Output the [x, y] coordinate of the center of the cell containing the given text.  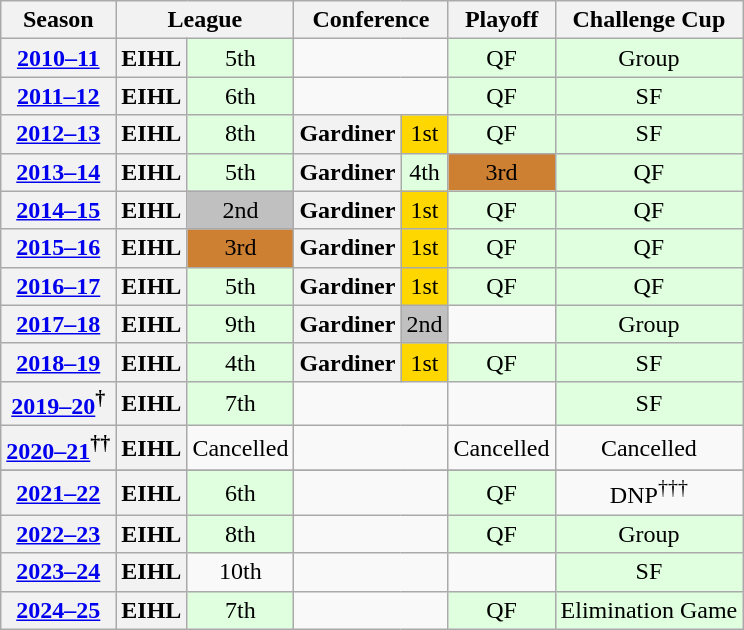
Conference [371, 20]
10th [240, 572]
2021–22 [58, 492]
2023–24 [58, 572]
2024–25 [58, 610]
2012–13 [58, 134]
2015–16 [58, 248]
Challenge Cup [649, 20]
2020–21†† [58, 448]
2018–19 [58, 362]
2017–18 [58, 324]
League [205, 20]
2016–17 [58, 286]
Elimination Game [649, 610]
2013–14 [58, 172]
9th [240, 324]
2019–20† [58, 404]
DNP††† [649, 492]
2010–11 [58, 58]
2011–12 [58, 96]
Season [58, 20]
2022–23 [58, 534]
2014–15 [58, 210]
Playoff [502, 20]
